Return (X, Y) of the center of cell containing provided text 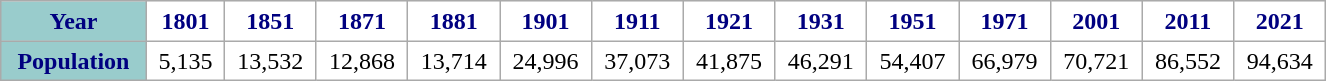
Year (74, 21)
5,135 (186, 61)
54,407 (913, 61)
46,291 (821, 61)
1971 (1004, 21)
1881 (454, 21)
41,875 (729, 61)
2011 (1188, 21)
66,979 (1004, 61)
2001 (1096, 21)
94,634 (1280, 61)
1931 (821, 21)
1851 (270, 21)
1901 (546, 21)
13,714 (454, 61)
1911 (637, 21)
Population (74, 61)
1871 (362, 21)
86,552 (1188, 61)
24,996 (546, 61)
2021 (1280, 21)
1951 (913, 21)
12,868 (362, 61)
70,721 (1096, 61)
37,073 (637, 61)
1801 (186, 21)
13,532 (270, 61)
1921 (729, 21)
